Identify which cell holds the provided text, then report its (X, Y) central coordinate. 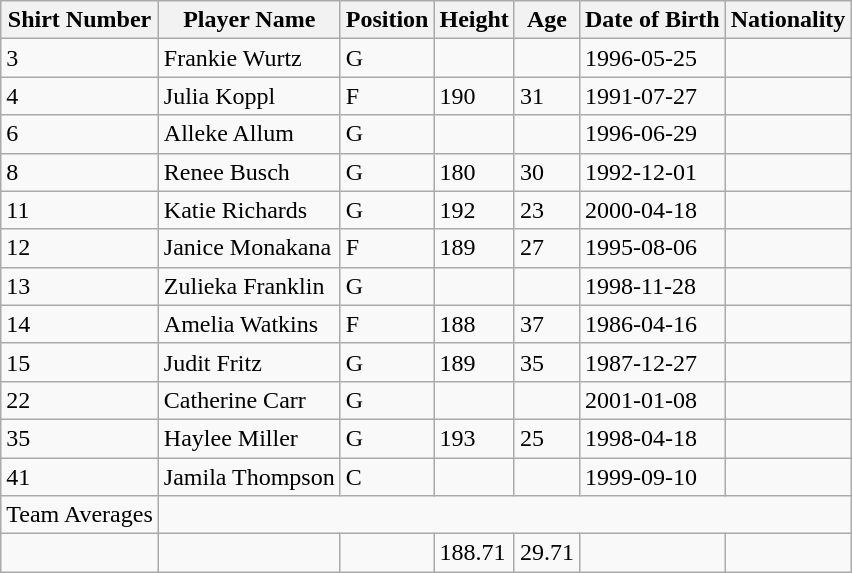
Renee Busch (249, 172)
4 (80, 96)
Catherine Carr (249, 400)
1986-04-16 (652, 324)
Haylee Miller (249, 438)
1998-04-18 (652, 438)
1999-09-10 (652, 477)
30 (546, 172)
3 (80, 58)
Player Name (249, 20)
Judit Fritz (249, 362)
Amelia Watkins (249, 324)
Team Averages (80, 515)
2000-04-18 (652, 210)
Janice Monakana (249, 248)
188.71 (474, 553)
1987-12-27 (652, 362)
Date of Birth (652, 20)
23 (546, 210)
11 (80, 210)
37 (546, 324)
12 (80, 248)
1992-12-01 (652, 172)
Julia Koppl (249, 96)
188 (474, 324)
Jamila Thompson (249, 477)
13 (80, 286)
1995-08-06 (652, 248)
190 (474, 96)
Frankie Wurtz (249, 58)
2001-01-08 (652, 400)
193 (474, 438)
1991-07-27 (652, 96)
1998-11-28 (652, 286)
25 (546, 438)
27 (546, 248)
180 (474, 172)
22 (80, 400)
41 (80, 477)
1996-06-29 (652, 134)
6 (80, 134)
Age (546, 20)
Height (474, 20)
8 (80, 172)
Alleke Allum (249, 134)
14 (80, 324)
1996-05-25 (652, 58)
Zulieka Franklin (249, 286)
C (387, 477)
Shirt Number (80, 20)
Katie Richards (249, 210)
Position (387, 20)
31 (546, 96)
Nationality (788, 20)
192 (474, 210)
29.71 (546, 553)
15 (80, 362)
